Detect which cell encompasses the target text, then output its (x, y) center coordinate. 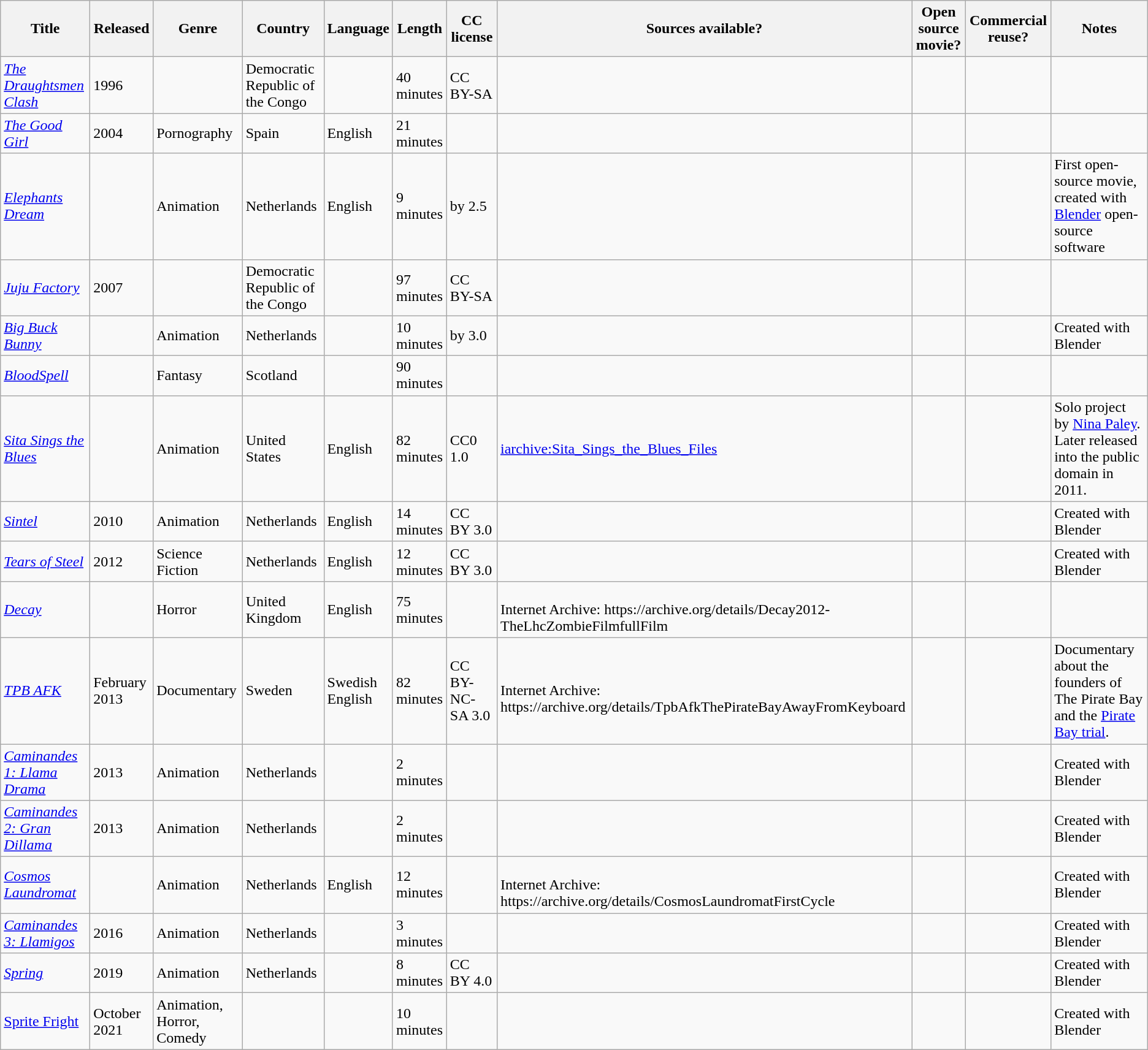
Caminandes 1: Llama Drama (45, 772)
3 minutes (419, 933)
2016 (121, 933)
Solo project by Nina Paley. Later released into the public domain in 2011. (1100, 449)
2012 (121, 561)
21 minutes (419, 134)
CC license (472, 29)
Documentary (197, 690)
Sources available? (704, 29)
75 minutes (419, 609)
Cosmos Laundromat (45, 885)
90 minutes (419, 375)
Internet Archive: https://archive.org/details/TpbAfkThePirateBayAwayFromKeyboard (704, 690)
United States (283, 449)
First open-source movie, created with Blender open-source software (1100, 206)
February 2013 (121, 690)
CC BY-NC-SA 3.0 (472, 690)
iarchive:Sita_Sings_the_Blues_Files (704, 449)
SwedishEnglish (358, 690)
Commercial reuse? (1008, 29)
Sweden (283, 690)
Sintel (45, 521)
97 minutes (419, 287)
Caminandes 3: Llamigos (45, 933)
Fantasy (197, 375)
Juju Factory (45, 287)
Language (358, 29)
40 minutes (419, 85)
Scotland (283, 375)
2010 (121, 521)
October 2021 (121, 1021)
Documentary about the founders of The Pirate Bay and the Pirate Bay trial. (1100, 690)
Length (419, 29)
Elephants Dream (45, 206)
Spain (283, 134)
Horror (197, 609)
Pornography (197, 134)
9 minutes (419, 206)
Released (121, 29)
2019 (121, 973)
Spring (45, 973)
The Good Girl (45, 134)
Internet Archive: https://archive.org/details/Decay2012-TheLhcZombieFilmfullFilm (704, 609)
8 minutes (419, 973)
CC0 1.0 (472, 449)
Sprite Fright (45, 1021)
Open source movie? (939, 29)
by 2.5 (472, 206)
TPB AFK (45, 690)
Science Fiction (197, 561)
1996 (121, 85)
CC BY 4.0 (472, 973)
United Kingdom (283, 609)
The Draughtsmen Clash (45, 85)
Animation, Horror, Comedy (197, 1021)
Genre (197, 29)
14 minutes (419, 521)
BloodSpell (45, 375)
Big Buck Bunny (45, 336)
Internet Archive: https://archive.org/details/CosmosLaundromatFirstCycle (704, 885)
2004 (121, 134)
Tears of Steel (45, 561)
Sita Sings the Blues (45, 449)
Country (283, 29)
Notes (1100, 29)
2007 (121, 287)
by 3.0 (472, 336)
Title (45, 29)
Decay (45, 609)
Caminandes 2: Gran Dillama (45, 829)
